Determine the (X, Y) coordinate at the center of the cell enclosing the given text.  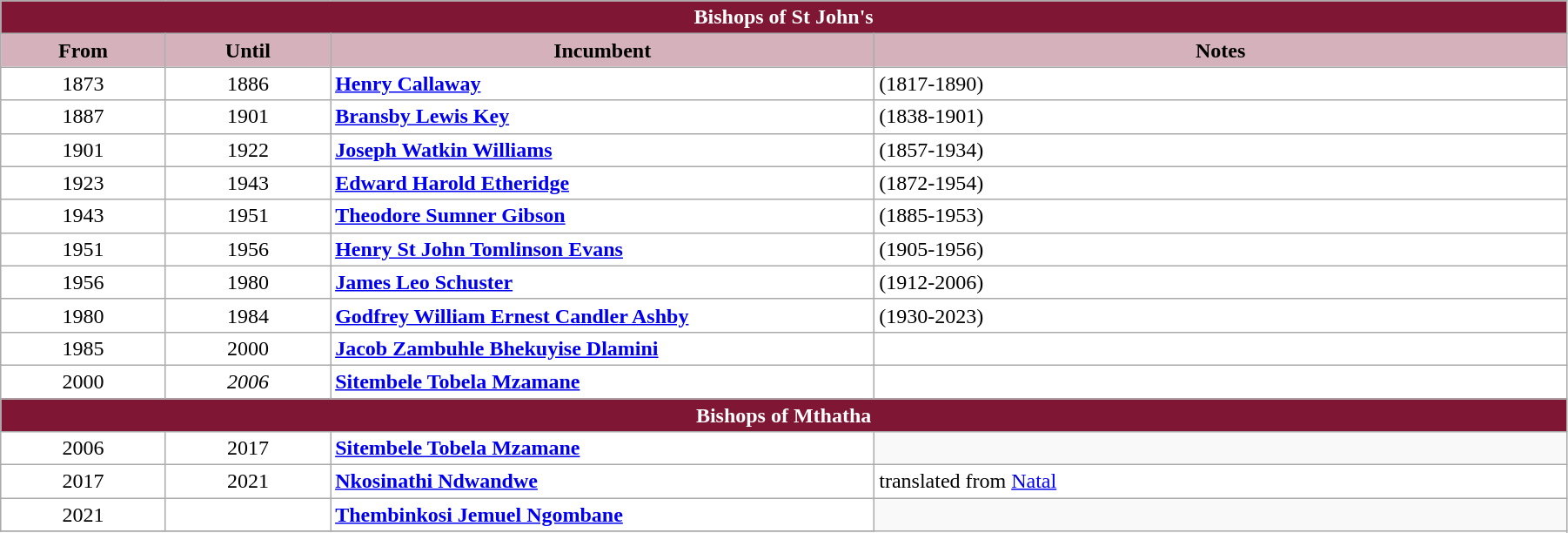
1886 (247, 84)
(1930-2023) (1221, 315)
Bransby Lewis Key (602, 117)
(1838-1901) (1221, 117)
1985 (84, 348)
(1857-1934) (1221, 150)
Thembinkosi Jemuel Ngombane (602, 515)
Nkosinathi Ndwandwe (602, 482)
(1912-2006) (1221, 282)
1873 (84, 84)
1923 (84, 183)
Theodore Sumner Gibson (602, 216)
James Leo Schuster (602, 282)
Henry Callaway (602, 84)
Joseph Watkin Williams (602, 150)
1887 (84, 117)
Godfrey William Ernest Candler Ashby (602, 315)
Edward Harold Etheridge (602, 183)
Jacob Zambuhle Bhekuyise Dlamini (602, 348)
(1885-1953) (1221, 216)
Bishops of Mthatha (784, 415)
Henry St John Tomlinson Evans (602, 249)
(1905-1956) (1221, 249)
translated from Natal (1221, 482)
Until (247, 51)
1922 (247, 150)
1984 (247, 315)
(1872-1954) (1221, 183)
Bishops of St John's (784, 17)
Incumbent (602, 51)
Notes (1221, 51)
From (84, 51)
(1817-1890) (1221, 84)
